Scan for the cell matching the given text and deliver its [X, Y] coordinate at center. 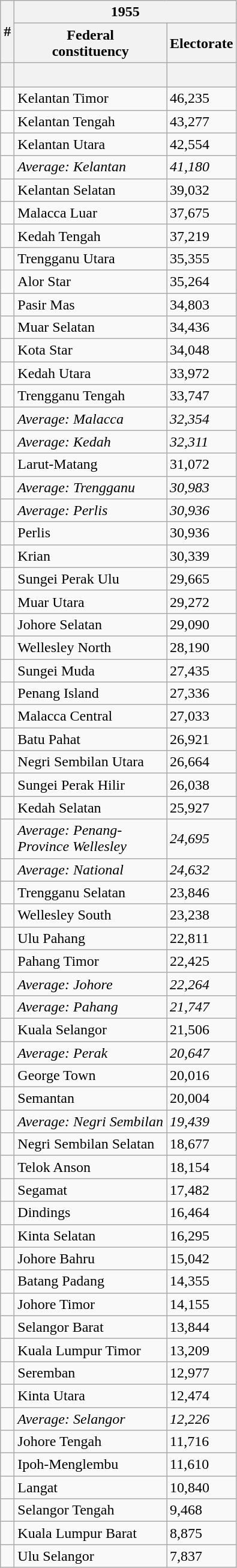
Malacca Central [91, 716]
Penang Island [91, 694]
39,032 [202, 190]
Kedah Utara [91, 373]
Segamat [91, 1190]
Semantan [91, 1099]
34,436 [202, 328]
Seremban [91, 1373]
Alor Star [91, 281]
Average: Johore [91, 984]
34,803 [202, 305]
Average: Kelantan [91, 167]
Pasir Mas [91, 305]
Sungei Perak Hilir [91, 785]
13,209 [202, 1350]
Average: Trengganu [91, 487]
Kinta Utara [91, 1396]
29,090 [202, 624]
Ulu Pahang [91, 938]
26,664 [202, 762]
24,695 [202, 839]
Negri Sembilan Selatan [91, 1144]
21,506 [202, 1030]
# [7, 31]
Trengganu Selatan [91, 892]
43,277 [202, 121]
Average: Negri Sembilan [91, 1121]
31,072 [202, 465]
9,468 [202, 1510]
21,747 [202, 1007]
46,235 [202, 99]
Average: Kedah [91, 442]
Kuala Selangor [91, 1030]
20,004 [202, 1099]
29,665 [202, 579]
18,154 [202, 1167]
Muar Selatan [91, 328]
26,038 [202, 785]
Wellesley South [91, 915]
42,554 [202, 144]
Kelantan Tengah [91, 121]
32,354 [202, 419]
26,921 [202, 739]
30,983 [202, 487]
22,811 [202, 938]
11,610 [202, 1465]
33,747 [202, 396]
37,219 [202, 236]
27,336 [202, 694]
35,264 [202, 281]
Electorate [202, 43]
19,439 [202, 1121]
12,474 [202, 1396]
16,295 [202, 1236]
30,339 [202, 556]
Federalconstituency [91, 43]
29,272 [202, 602]
18,677 [202, 1144]
Perlis [91, 533]
15,042 [202, 1258]
Average: Malacca [91, 419]
Trengganu Tengah [91, 396]
Selangor Barat [91, 1327]
17,482 [202, 1190]
Average: Penang-Province Wellesley [91, 839]
33,972 [202, 373]
8,875 [202, 1533]
Wellesley North [91, 647]
Pahang Timor [91, 961]
Sungei Muda [91, 670]
Sungei Perak Ulu [91, 579]
Trengganu Utara [91, 258]
Ulu Selangor [91, 1556]
Average: Selangor [91, 1419]
41,180 [202, 167]
Average: National [91, 870]
Johore Tengah [91, 1442]
1955 [125, 12]
Average: Perak [91, 1052]
Kuala Lumpur Timor [91, 1350]
Johore Bahru [91, 1258]
Kelantan Selatan [91, 190]
16,464 [202, 1213]
23,846 [202, 892]
Langat [91, 1487]
13,844 [202, 1327]
Kuala Lumpur Barat [91, 1533]
25,927 [202, 808]
35,355 [202, 258]
Batang Padang [91, 1281]
Johore Timor [91, 1304]
George Town [91, 1076]
14,155 [202, 1304]
37,675 [202, 213]
7,837 [202, 1556]
12,226 [202, 1419]
Telok Anson [91, 1167]
Selangor Tengah [91, 1510]
10,840 [202, 1487]
28,190 [202, 647]
Krian [91, 556]
11,716 [202, 1442]
34,048 [202, 350]
Ipoh-Menglembu [91, 1465]
Average: Perlis [91, 510]
Muar Utara [91, 602]
27,033 [202, 716]
22,264 [202, 984]
Kota Star [91, 350]
Johore Selatan [91, 624]
Kelantan Utara [91, 144]
Malacca Luar [91, 213]
22,425 [202, 961]
Kedah Selatan [91, 808]
12,977 [202, 1373]
Average: Pahang [91, 1007]
Kedah Tengah [91, 236]
20,647 [202, 1052]
23,238 [202, 915]
20,016 [202, 1076]
32,311 [202, 442]
Kelantan Timor [91, 99]
14,355 [202, 1281]
Dindings [91, 1213]
24,632 [202, 870]
Negri Sembilan Utara [91, 762]
27,435 [202, 670]
Kinta Selatan [91, 1236]
Larut-Matang [91, 465]
Batu Pahat [91, 739]
